Find where the given text appears and provide that cell's center as (X, Y) coordinate. 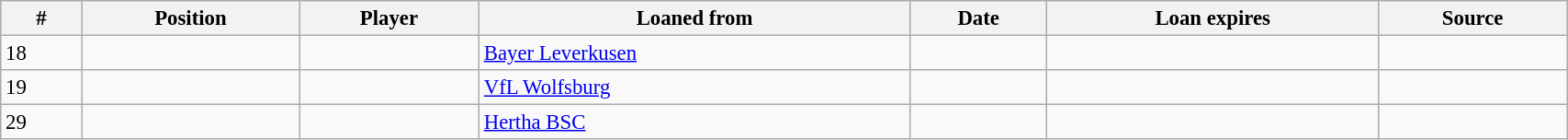
Position (190, 18)
Loan expires (1213, 18)
Hertha BSC (694, 122)
Player (389, 18)
29 (41, 122)
VfL Wolfsburg (694, 87)
Loaned from (694, 18)
Source (1473, 18)
# (41, 18)
Bayer Leverkusen (694, 53)
Date (979, 18)
19 (41, 87)
18 (41, 53)
